Search for the cell housing the specified text and yield its (x, y) center coordinate. 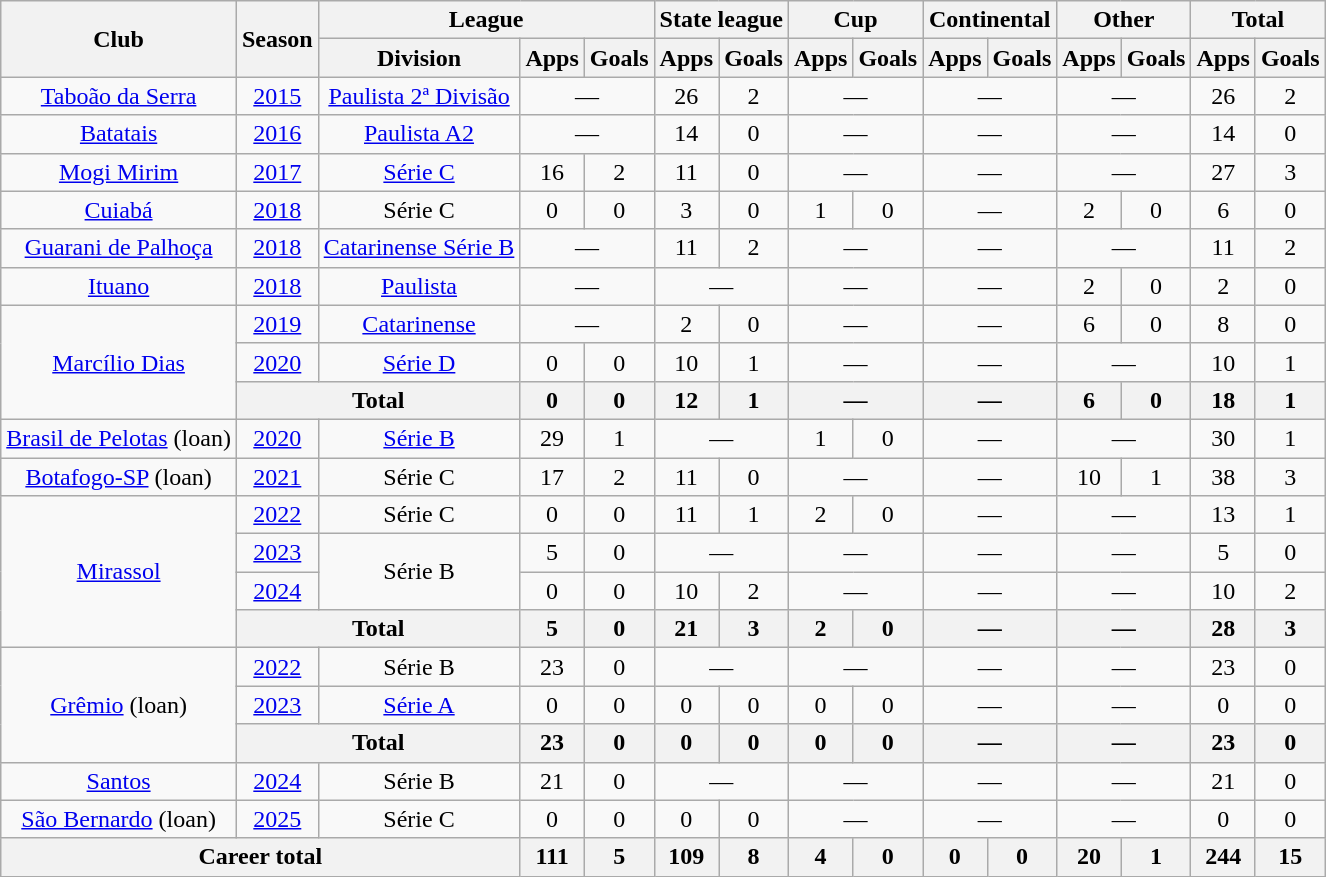
29 (552, 438)
38 (1223, 477)
2021 (277, 477)
Cuiabá (119, 210)
27 (1223, 172)
Division (419, 58)
244 (1223, 857)
Brasil de Pelotas (loan) (119, 438)
2019 (277, 324)
12 (686, 400)
20 (1089, 857)
Catarinense (419, 324)
17 (552, 477)
League (486, 20)
Batatais (119, 134)
28 (1223, 629)
Série A (419, 705)
2015 (277, 96)
16 (552, 172)
Paulista A2 (419, 134)
109 (686, 857)
Ituano (119, 286)
111 (552, 857)
Série D (419, 362)
Mogi Mirim (119, 172)
Santos (119, 781)
2017 (277, 172)
Paulista (419, 286)
State league (721, 20)
São Bernardo (loan) (119, 819)
Guarani de Palhoça (119, 248)
18 (1223, 400)
Cup (855, 20)
Grêmio (loan) (119, 705)
Continental (990, 20)
Taboão da Serra (119, 96)
4 (820, 857)
2025 (277, 819)
2016 (277, 134)
30 (1223, 438)
Other (1124, 20)
Botafogo-SP (loan) (119, 477)
Career total (260, 857)
Paulista 2ª Divisão (419, 96)
Mirassol (119, 572)
Marcílio Dias (119, 362)
Catarinense Série B (419, 248)
Club (119, 39)
13 (1223, 515)
15 (1290, 857)
Season (277, 39)
